For the text-containing cell, return its midpoint in (X, Y) coordinate format. 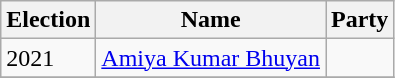
Name (211, 20)
Election (48, 20)
Amiya Kumar Bhuyan (211, 58)
Party (360, 20)
2021 (48, 58)
